Find where the given text appears and provide that cell's center as [X, Y] coordinate. 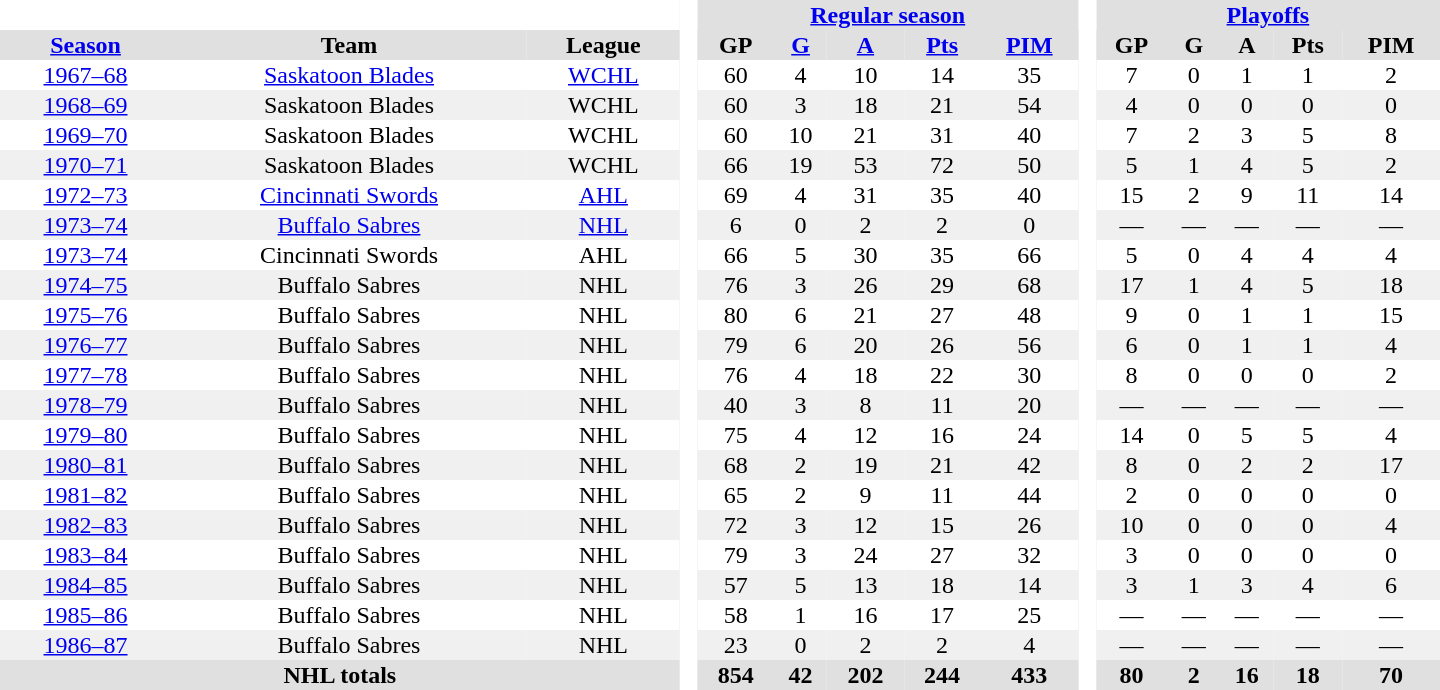
50 [1029, 165]
75 [736, 435]
854 [736, 675]
NHL totals [340, 675]
1969–70 [86, 135]
69 [736, 195]
Playoffs [1268, 15]
1985–86 [86, 615]
433 [1029, 675]
1983–84 [86, 555]
32 [1029, 555]
1976–77 [86, 345]
1974–75 [86, 285]
22 [942, 375]
1972–73 [86, 195]
65 [736, 495]
Regular season [888, 15]
Team [349, 45]
League [604, 45]
1968–69 [86, 105]
25 [1029, 615]
48 [1029, 315]
1967–68 [86, 75]
29 [942, 285]
1978–79 [86, 405]
56 [1029, 345]
1970–71 [86, 165]
58 [736, 615]
13 [866, 585]
1975–76 [86, 315]
57 [736, 585]
1981–82 [86, 495]
Season [86, 45]
202 [866, 675]
1984–85 [86, 585]
54 [1029, 105]
1979–80 [86, 435]
244 [942, 675]
1980–81 [86, 465]
23 [736, 645]
1977–78 [86, 375]
44 [1029, 495]
1986–87 [86, 645]
70 [1391, 675]
53 [866, 165]
1982–83 [86, 525]
